Detect which cell encompasses the target text, then output its [X, Y] center coordinate. 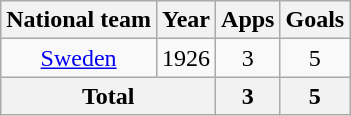
Sweden [79, 58]
Total [108, 96]
1926 [186, 58]
Year [186, 20]
National team [79, 20]
Goals [315, 20]
Apps [248, 20]
